Capture the cell that displays the provided text and extract its [X, Y] central coordinate. 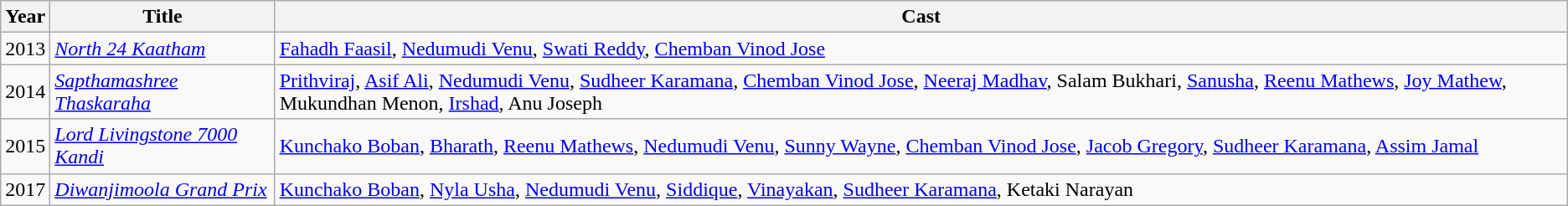
Title [162, 17]
Fahadh Faasil, Nedumudi Venu, Swati Reddy, Chemban Vinod Jose [921, 49]
2015 [25, 146]
Cast [921, 17]
Kunchako Boban, Bharath, Reenu Mathews, Nedumudi Venu, Sunny Wayne, Chemban Vinod Jose, Jacob Gregory, Sudheer Karamana, Assim Jamal [921, 146]
Sapthamashree Thaskaraha [162, 92]
Lord Livingstone 7000 Kandi [162, 146]
2013 [25, 49]
Diwanjimoola Grand Prix [162, 189]
Year [25, 17]
Kunchako Boban, Nyla Usha, Nedumudi Venu, Siddique, Vinayakan, Sudheer Karamana, Ketaki Narayan [921, 189]
2014 [25, 92]
North 24 Kaatham [162, 49]
2017 [25, 189]
